Determine the (X, Y) coordinate at the center of the cell enclosing the given text.  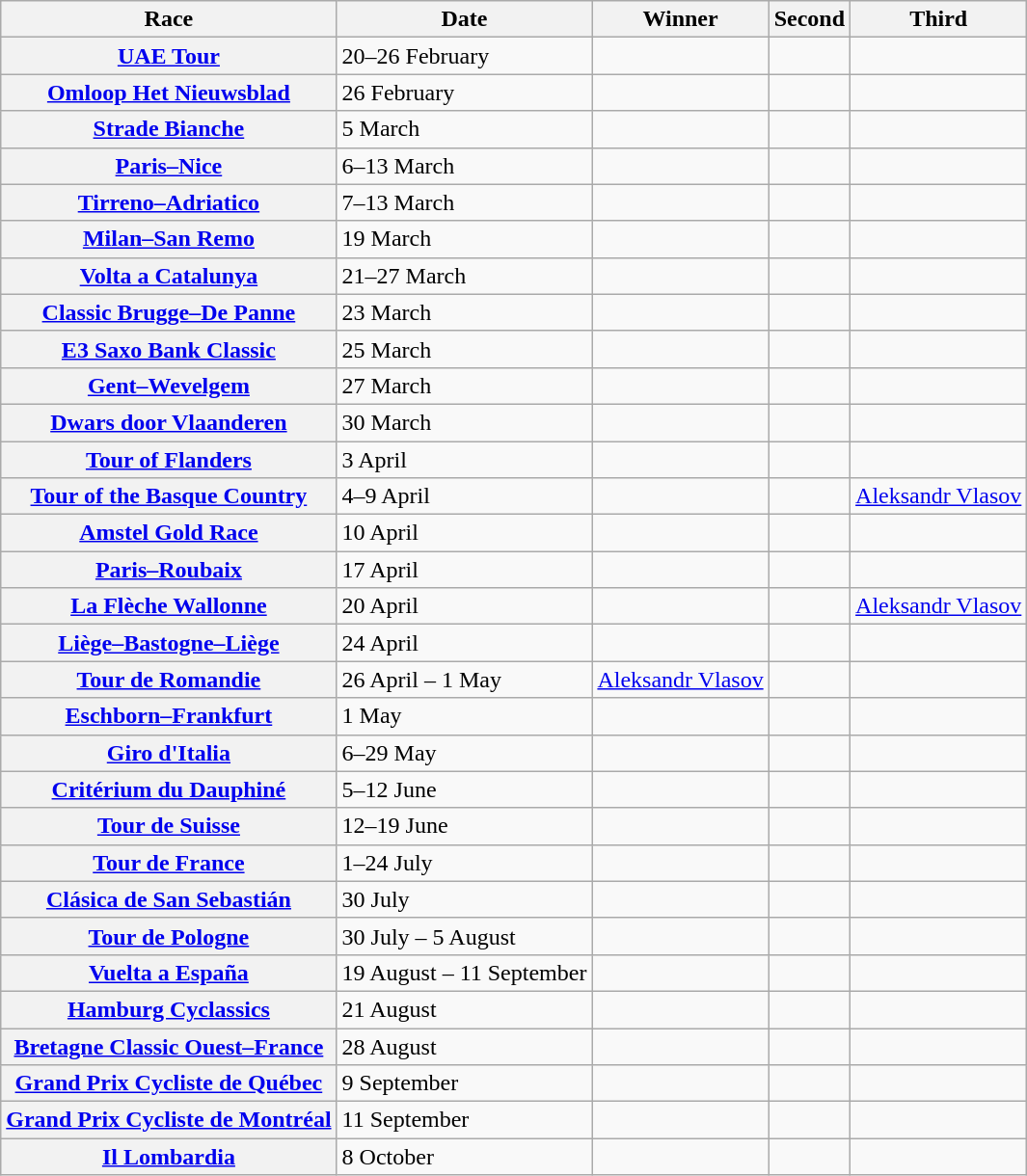
11 September (465, 1120)
Race (169, 19)
Tour de Suisse (169, 826)
Clásica de San Sebastián (169, 899)
Tour of the Basque Country (169, 496)
Bretagne Classic Ouest–France (169, 1046)
26 February (465, 93)
1 May (465, 716)
Winner (681, 19)
21–27 March (465, 276)
Third (939, 19)
23 March (465, 312)
Milan–San Remo (169, 239)
1–24 July (465, 863)
3 April (465, 460)
4–9 April (465, 496)
Hamburg Cyclassics (169, 1009)
20–26 February (465, 56)
Paris–Roubaix (169, 570)
19 March (465, 239)
25 March (465, 349)
20 April (465, 606)
Volta a Catalunya (169, 276)
26 April – 1 May (465, 680)
Amstel Gold Race (169, 533)
19 August – 11 September (465, 973)
Critérium du Dauphiné (169, 789)
Dwars door Vlaanderen (169, 422)
10 April (465, 533)
30 March (465, 422)
Paris–Nice (169, 166)
Il Lombardia (169, 1157)
Second (809, 19)
Grand Prix Cycliste de Montréal (169, 1120)
Strade Bianche (169, 129)
Tour of Flanders (169, 460)
UAE Tour (169, 56)
Grand Prix Cycliste de Québec (169, 1083)
Classic Brugge–De Panne (169, 312)
Tirreno–Adriatico (169, 202)
8 October (465, 1157)
E3 Saxo Bank Classic (169, 349)
Gent–Wevelgem (169, 386)
Eschborn–Frankfurt (169, 716)
Date (465, 19)
Tour de Romandie (169, 680)
La Flèche Wallonne (169, 606)
Vuelta a España (169, 973)
30 July – 5 August (465, 936)
30 July (465, 899)
9 September (465, 1083)
6–13 March (465, 166)
24 April (465, 643)
12–19 June (465, 826)
28 August (465, 1046)
Tour de France (169, 863)
Tour de Pologne (169, 936)
21 August (465, 1009)
6–29 May (465, 753)
Omloop Het Nieuwsblad (169, 93)
17 April (465, 570)
7–13 March (465, 202)
Liège–Bastogne–Liège (169, 643)
5–12 June (465, 789)
Giro d'Italia (169, 753)
5 March (465, 129)
27 March (465, 386)
